From the cell containing the given text, extract its center point as [x, y] coordinate. 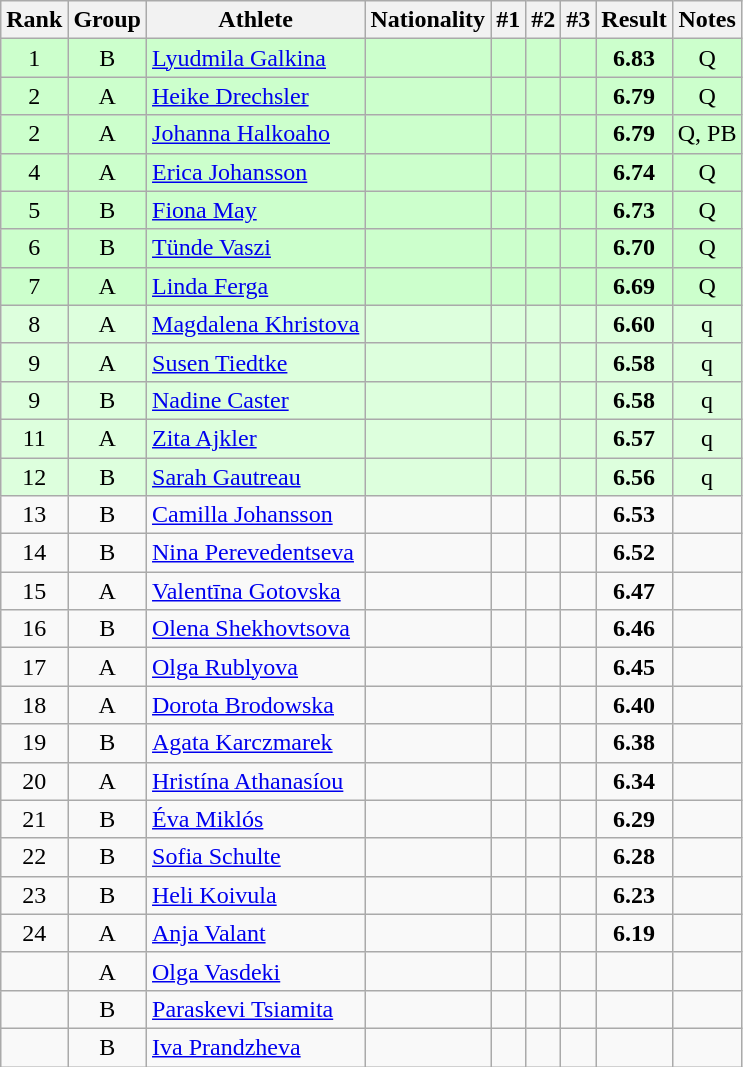
22 [34, 857]
Notes [707, 20]
Nina Perevedentseva [256, 553]
Rank [34, 20]
Susen Tiedtke [256, 362]
Dorota Brodowska [256, 705]
Q, PB [707, 134]
16 [34, 629]
Sarah Gautreau [256, 477]
Zita Ajkler [256, 438]
Sofia Schulte [256, 857]
6.28 [634, 857]
18 [34, 705]
8 [34, 324]
6.47 [634, 591]
23 [34, 895]
Heli Koivula [256, 895]
6.19 [634, 933]
4 [34, 172]
6.40 [634, 705]
6.73 [634, 210]
5 [34, 210]
13 [34, 515]
Heike Drechsler [256, 96]
11 [34, 438]
6.60 [634, 324]
14 [34, 553]
6.23 [634, 895]
Johanna Halkoaho [256, 134]
6.69 [634, 286]
#1 [508, 20]
#2 [544, 20]
6.38 [634, 743]
12 [34, 477]
6.46 [634, 629]
Nadine Caster [256, 400]
Éva Miklós [256, 819]
Paraskevi Tsiamita [256, 1009]
Magdalena Khristova [256, 324]
Linda Ferga [256, 286]
Lyudmila Galkina [256, 58]
6.34 [634, 781]
Olga Vasdeki [256, 971]
Nationality [428, 20]
Erica Johansson [256, 172]
24 [34, 933]
15 [34, 591]
Hristína Athanasíou [256, 781]
Olga Rublyova [256, 667]
21 [34, 819]
Tünde Vaszi [256, 248]
Iva Prandzheva [256, 1047]
6.74 [634, 172]
20 [34, 781]
Anja Valant [256, 933]
Camilla Johansson [256, 515]
6.56 [634, 477]
6.53 [634, 515]
Agata Karczmarek [256, 743]
19 [34, 743]
6.70 [634, 248]
6.52 [634, 553]
6.83 [634, 58]
Group [108, 20]
1 [34, 58]
Valentīna Gotovska [256, 591]
17 [34, 667]
7 [34, 286]
Athlete [256, 20]
#3 [578, 20]
Fiona May [256, 210]
6.29 [634, 819]
6.57 [634, 438]
6 [34, 248]
Result [634, 20]
Olena Shekhovtsova [256, 629]
6.45 [634, 667]
